Locate the cell with the specified text and output its [x, y] center coordinate. 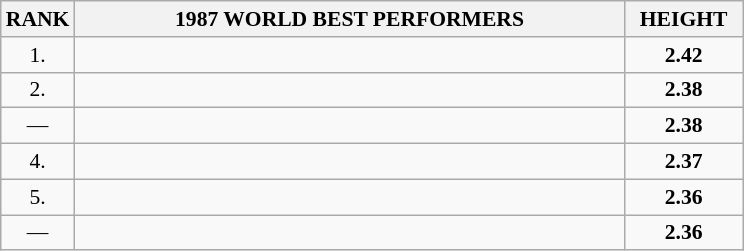
2. [38, 90]
RANK [38, 19]
5. [38, 197]
1. [38, 55]
2.37 [684, 162]
4. [38, 162]
HEIGHT [684, 19]
1987 WORLD BEST PERFORMERS [349, 19]
2.42 [684, 55]
